Return the [X, Y] coordinate for the center point of the cell that contains the specified text.  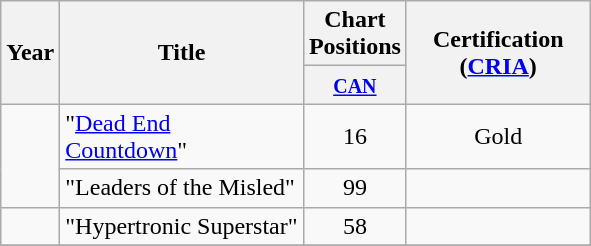
Year [30, 52]
"Dead End Countdown" [182, 136]
Certification(CRIA) [498, 52]
ChartPositions [354, 34]
"Hypertronic Superstar" [182, 226]
99 [354, 188]
Gold [498, 136]
CAN [354, 85]
58 [354, 226]
16 [354, 136]
Title [182, 52]
"Leaders of the Misled" [182, 188]
